Output the (x, y) coordinate of the center of the cell containing the given text.  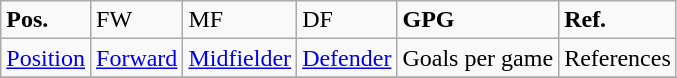
Goals per game (478, 58)
Ref. (618, 20)
FW (137, 20)
MF (240, 20)
GPG (478, 20)
Pos. (46, 20)
DF (347, 20)
Midfielder (240, 58)
Forward (137, 58)
Position (46, 58)
Defender (347, 58)
References (618, 58)
